Detect which cell encompasses the target text, then output its (X, Y) center coordinate. 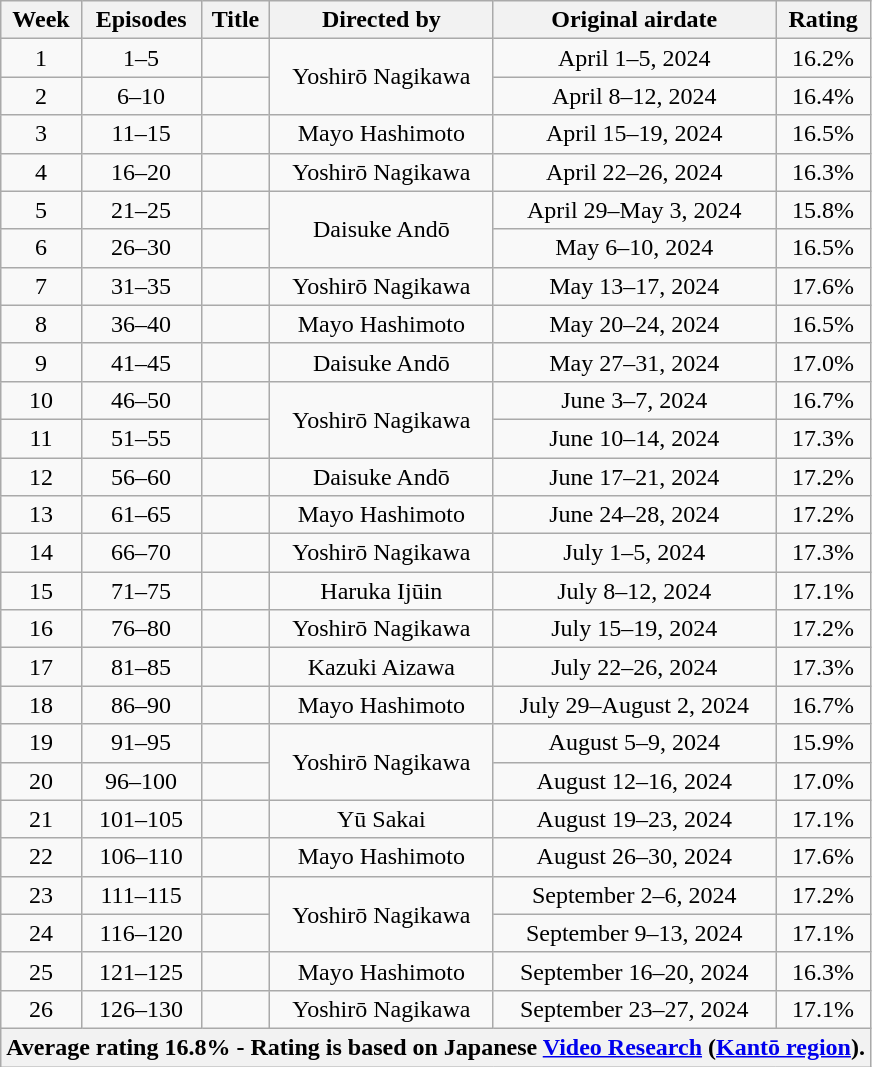
51–55 (141, 438)
61–65 (141, 515)
Rating (824, 20)
111–115 (141, 895)
1 (41, 58)
May 27–31, 2024 (634, 362)
21–25 (141, 210)
1–5 (141, 58)
4 (41, 172)
15 (41, 591)
26–30 (141, 248)
31–35 (141, 286)
September 9–13, 2024 (634, 933)
17 (41, 667)
July 15–19, 2024 (634, 629)
66–70 (141, 553)
116–120 (141, 933)
September 23–27, 2024 (634, 1009)
11 (41, 438)
81–85 (141, 667)
16.2% (824, 58)
23 (41, 895)
June 3–7, 2024 (634, 400)
September 16–20, 2024 (634, 971)
Episodes (141, 20)
August 12–16, 2024 (634, 781)
Average rating 16.8% - Rating is based on Japanese Video Research (Kantō region). (436, 1047)
121–125 (141, 971)
22 (41, 857)
6 (41, 248)
91–95 (141, 743)
June 10–14, 2024 (634, 438)
Week (41, 20)
56–60 (141, 477)
7 (41, 286)
August 19–23, 2024 (634, 819)
5 (41, 210)
86–90 (141, 705)
3 (41, 134)
11–15 (141, 134)
76–80 (141, 629)
16.4% (824, 96)
April 1–5, 2024 (634, 58)
September 2–6, 2024 (634, 895)
August 5–9, 2024 (634, 743)
14 (41, 553)
19 (41, 743)
9 (41, 362)
June 17–21, 2024 (634, 477)
May 6–10, 2024 (634, 248)
24 (41, 933)
6–10 (141, 96)
Directed by (382, 20)
July 29–August 2, 2024 (634, 705)
July 22–26, 2024 (634, 667)
16–20 (141, 172)
May 13–17, 2024 (634, 286)
April 22–26, 2024 (634, 172)
101–105 (141, 819)
15.9% (824, 743)
26 (41, 1009)
16 (41, 629)
June 24–28, 2024 (634, 515)
Title (236, 20)
20 (41, 781)
12 (41, 477)
April 8–12, 2024 (634, 96)
Yū Sakai (382, 819)
41–45 (141, 362)
July 8–12, 2024 (634, 591)
May 20–24, 2024 (634, 324)
8 (41, 324)
2 (41, 96)
July 1–5, 2024 (634, 553)
April 15–19, 2024 (634, 134)
18 (41, 705)
46–50 (141, 400)
126–130 (141, 1009)
13 (41, 515)
August 26–30, 2024 (634, 857)
15.8% (824, 210)
71–75 (141, 591)
96–100 (141, 781)
April 29–May 3, 2024 (634, 210)
Kazuki Aizawa (382, 667)
36–40 (141, 324)
Original airdate (634, 20)
Haruka Ijūin (382, 591)
10 (41, 400)
25 (41, 971)
106–110 (141, 857)
21 (41, 819)
